Pinpoint the cell where the given text exists, returning its (x, y) midpoint coordinate. 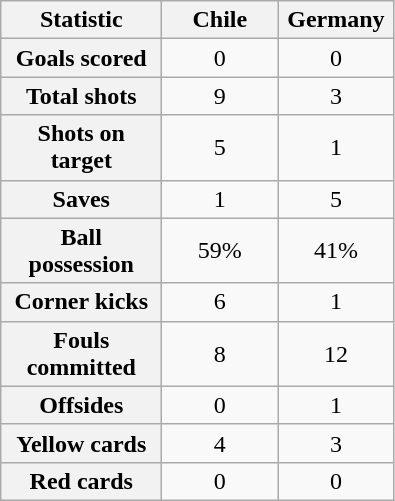
8 (220, 354)
Yellow cards (82, 443)
12 (336, 354)
6 (220, 302)
Shots on target (82, 148)
59% (220, 250)
Total shots (82, 96)
Corner kicks (82, 302)
Saves (82, 199)
Goals scored (82, 58)
Ball possession (82, 250)
4 (220, 443)
Germany (336, 20)
9 (220, 96)
Fouls committed (82, 354)
Chile (220, 20)
Statistic (82, 20)
Red cards (82, 481)
Offsides (82, 405)
41% (336, 250)
